From the cell containing the given text, extract its center point as (X, Y) coordinate. 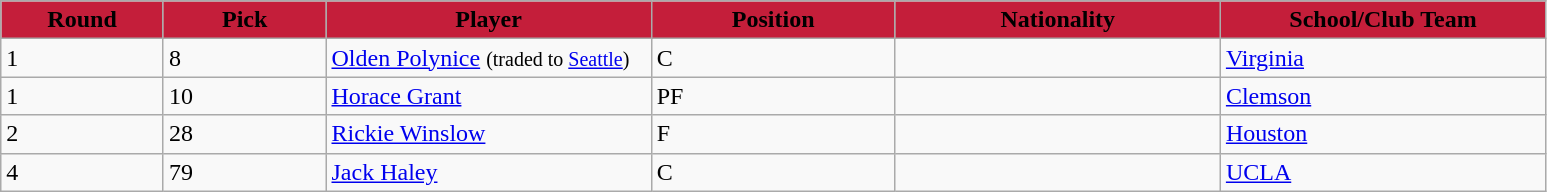
28 (244, 134)
Player (488, 20)
Horace Grant (488, 96)
Olden Polynice (traded to Seattle) (488, 58)
Position (773, 20)
4 (82, 172)
8 (244, 58)
Round (82, 20)
UCLA (1382, 172)
Pick (244, 20)
Rickie Winslow (488, 134)
2 (82, 134)
Nationality (1058, 20)
79 (244, 172)
School/Club Team (1382, 20)
Jack Haley (488, 172)
F (773, 134)
10 (244, 96)
Clemson (1382, 96)
PF (773, 96)
Houston (1382, 134)
Virginia (1382, 58)
